For the text-containing cell, return its midpoint in (x, y) coordinate format. 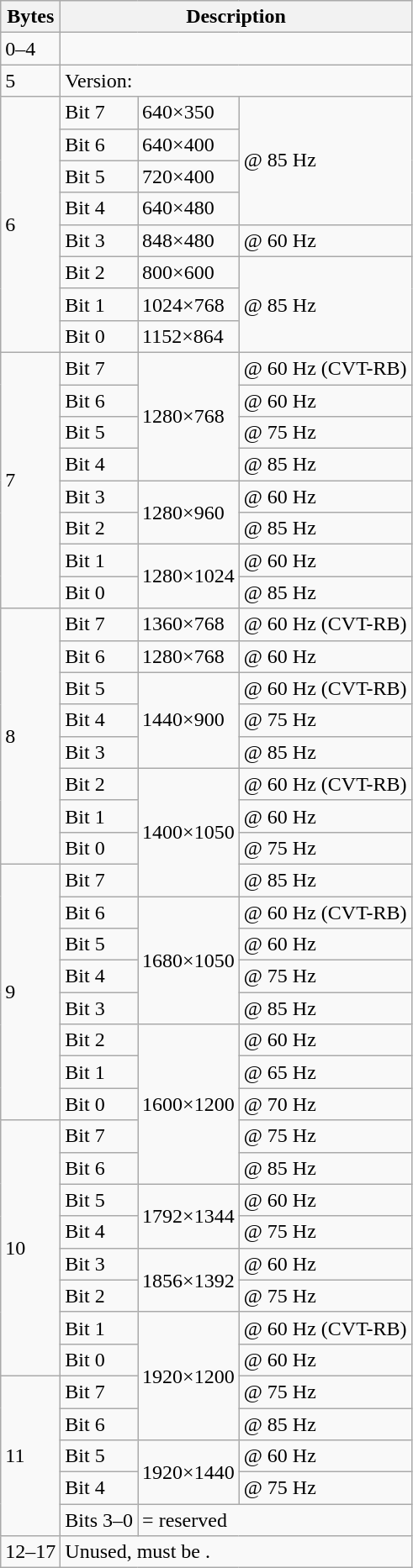
Version: (236, 81)
9 (30, 992)
1152×864 (188, 336)
Description (236, 17)
1792×1344 (188, 1216)
@ 65 Hz (325, 1072)
1920×1200 (188, 1376)
0–4 (30, 49)
720×400 (188, 176)
12–17 (30, 1552)
@ 70 Hz (325, 1104)
10 (30, 1248)
5 (30, 81)
848×480 (188, 240)
1400×1050 (188, 832)
1360×768 (188, 624)
640×480 (188, 208)
8 (30, 736)
1920×1440 (188, 1472)
800×600 (188, 272)
1280×1024 (188, 576)
640×400 (188, 145)
= reserved (275, 1520)
Bytes (30, 17)
640×350 (188, 113)
11 (30, 1455)
1440×900 (188, 720)
1856×1392 (188, 1280)
6 (30, 224)
1024×768 (188, 304)
1680×1050 (188, 960)
7 (30, 480)
1600×1200 (188, 1104)
Bits 3–0 (99, 1520)
1280×960 (188, 513)
Unused, must be . (236, 1552)
